Return (X, Y) of the center of cell containing provided text 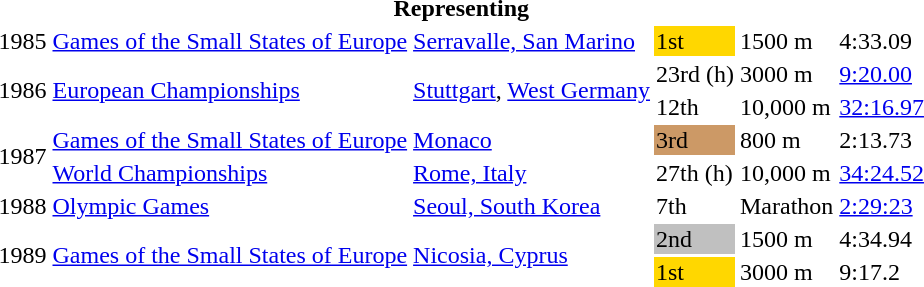
European Championships (230, 90)
800 m (786, 140)
27th (h) (696, 173)
Seoul, South Korea (532, 206)
Stuttgart, West Germany (532, 90)
3rd (696, 140)
2nd (696, 239)
Marathon (786, 206)
Monaco (532, 140)
7th (696, 206)
World Championships (230, 173)
Nicosia, Cyprus (532, 256)
23rd (h) (696, 74)
Rome, Italy (532, 173)
Olympic Games (230, 206)
12th (696, 107)
Serravalle, San Marino (532, 41)
